Find where the given text appears and provide that cell's center as [x, y] coordinate. 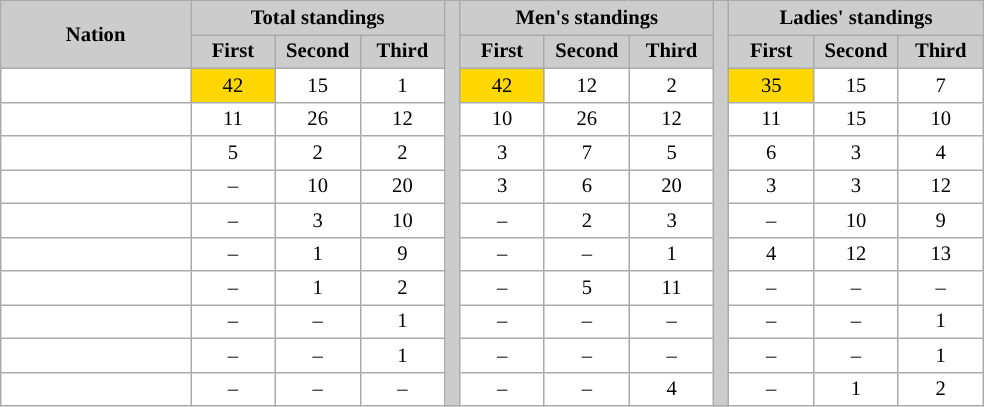
35 [772, 85]
Nation [96, 34]
Ladies' standings [856, 17]
Men's standings [587, 17]
13 [940, 254]
Total standings [317, 17]
